From the cell containing the given text, extract its center point as (x, y) coordinate. 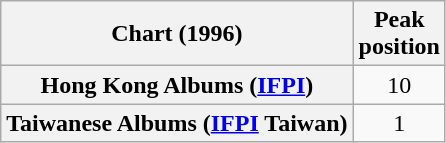
Taiwanese Albums (IFPI Taiwan) (177, 123)
1 (399, 123)
10 (399, 85)
Peakposition (399, 34)
Chart (1996) (177, 34)
Hong Kong Albums (IFPI) (177, 85)
